Determine the (x, y) coordinate at the center of the cell enclosing the given text.  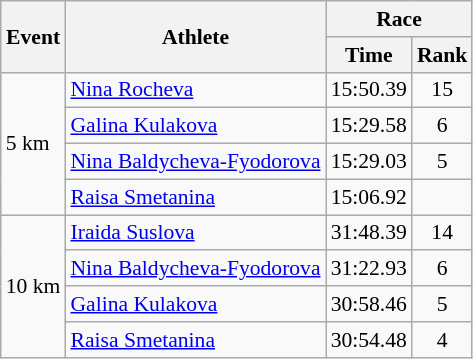
14 (442, 233)
15 (442, 90)
10 km (34, 286)
15:29.03 (369, 162)
31:48.39 (369, 233)
Event (34, 36)
Race (400, 19)
Iraida Suslova (195, 233)
Nina Rocheva (195, 90)
Rank (442, 55)
15:06.92 (369, 197)
30:58.46 (369, 304)
15:50.39 (369, 90)
5 km (34, 143)
31:22.93 (369, 269)
Time (369, 55)
15:29.58 (369, 126)
Athlete (195, 36)
4 (442, 340)
30:54.48 (369, 340)
